Capture the cell that displays the provided text and extract its [x, y] central coordinate. 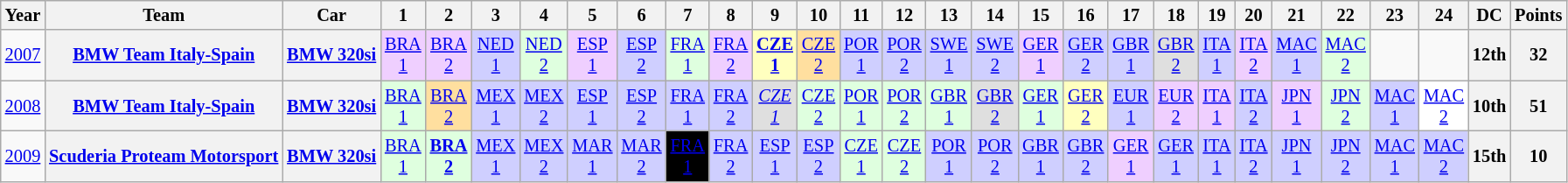
6 [641, 15]
SWE2 [995, 55]
2 [449, 15]
EUR1 [1131, 106]
12 [904, 15]
15 [1041, 15]
7 [687, 15]
Car [331, 15]
17 [1131, 15]
1 [403, 15]
19 [1216, 15]
9 [775, 15]
Team [164, 15]
MAR2 [641, 156]
23 [1395, 15]
11 [861, 15]
15th [1489, 156]
20 [1253, 15]
18 [1176, 15]
8 [731, 15]
51 [1538, 106]
32 [1538, 55]
12th [1489, 55]
13 [950, 15]
MAR1 [592, 156]
4 [544, 15]
NED1 [495, 55]
Year [23, 15]
3 [495, 15]
10th [1489, 106]
14 [995, 15]
Scuderia Proteam Motorsport [164, 156]
Points [1538, 15]
EUR2 [1176, 106]
5 [592, 15]
DC [1489, 15]
2008 [23, 106]
22 [1346, 15]
24 [1444, 15]
16 [1086, 15]
SWE1 [950, 55]
21 [1296, 15]
2009 [23, 156]
NED2 [544, 55]
2007 [23, 55]
